Scan for the cell matching the given text and deliver its [X, Y] coordinate at center. 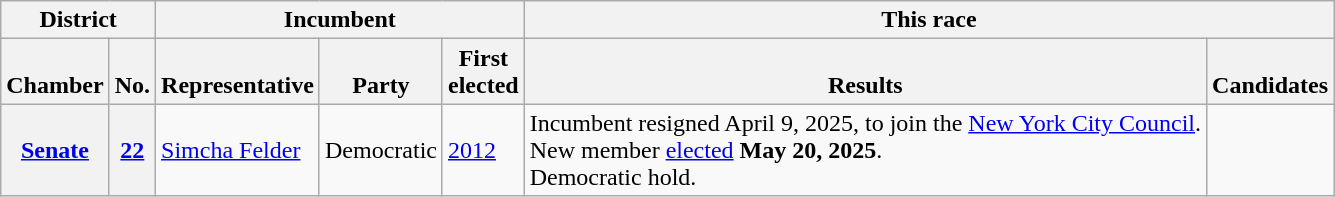
22 [132, 150]
District [78, 20]
Simcha Felder [238, 150]
Incumbent [340, 20]
Incumbent resigned April 9, 2025, to join the New York City Council.New member elected May 20, 2025.Democratic hold. [865, 150]
No. [132, 72]
Results [865, 72]
Chamber [55, 72]
Senate [55, 150]
Representative [238, 72]
This race [928, 20]
Firstelected [483, 72]
Party [380, 72]
Candidates [1270, 72]
2012 [483, 150]
Democratic [380, 150]
